Determine the [x, y] coordinate at the center of the cell enclosing the given text.  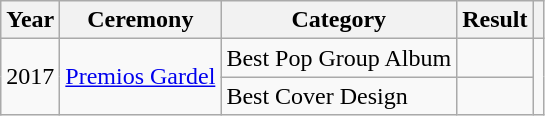
Ceremony [140, 20]
Category [339, 20]
Best Pop Group Album [339, 58]
Year [30, 20]
Premios Gardel [140, 77]
Result [495, 20]
2017 [30, 77]
Best Cover Design [339, 96]
